Determine the (x, y) coordinate at the center of the cell enclosing the given text.  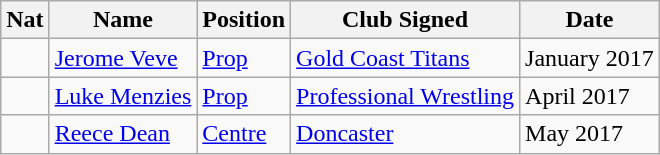
Luke Menzies (123, 96)
Position (244, 20)
April 2017 (590, 96)
Jerome Veve (123, 58)
Gold Coast Titans (406, 58)
Club Signed (406, 20)
Name (123, 20)
Doncaster (406, 134)
Centre (244, 134)
May 2017 (590, 134)
Reece Dean (123, 134)
January 2017 (590, 58)
Professional Wrestling (406, 96)
Date (590, 20)
Nat (25, 20)
